Pinpoint the cell where the given text exists, returning its (X, Y) midpoint coordinate. 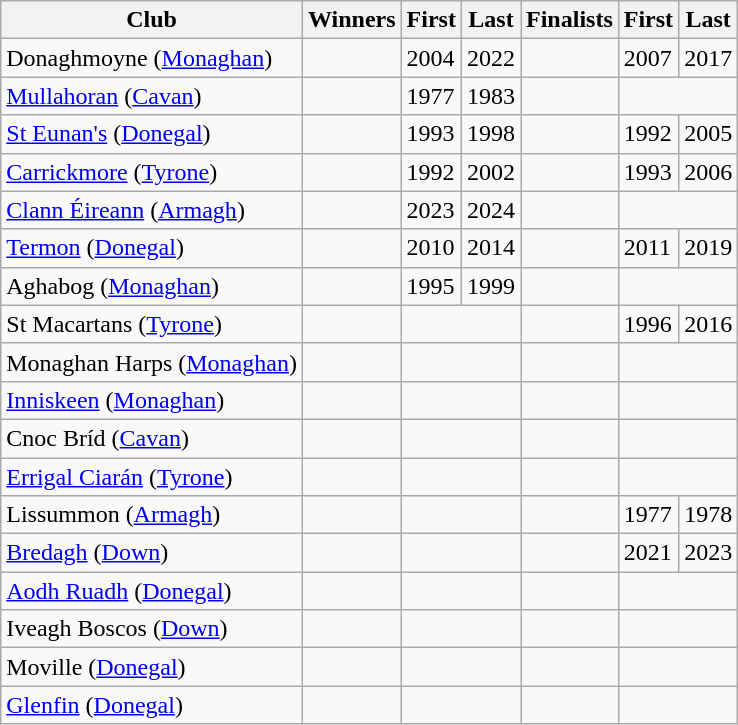
2004 (431, 58)
2007 (648, 58)
Clann Éireann (Armagh) (152, 210)
1995 (431, 286)
Iveagh Boscos (Down) (152, 629)
2005 (708, 134)
2010 (431, 248)
Carrickmore (Tyrone) (152, 172)
Club (152, 20)
Aghabog (Monaghan) (152, 286)
1978 (708, 515)
Moville (Donegal) (152, 667)
1983 (490, 96)
Finalists (569, 20)
Lissummon (Armagh) (152, 515)
2019 (708, 248)
2021 (648, 553)
2016 (708, 324)
Inniskeen (Monaghan) (152, 400)
Mullahoran (Cavan) (152, 96)
1996 (648, 324)
Aodh Ruadh (Donegal) (152, 591)
2022 (490, 58)
2017 (708, 58)
2006 (708, 172)
2002 (490, 172)
Termon (Donegal) (152, 248)
St Macartans (Tyrone) (152, 324)
2014 (490, 248)
2011 (648, 248)
1999 (490, 286)
1998 (490, 134)
Donaghmoyne (Monaghan) (152, 58)
Cnoc Bríd (Cavan) (152, 438)
Winners (352, 20)
Glenfin (Donegal) (152, 705)
2024 (490, 210)
Bredagh (Down) (152, 553)
St Eunan's (Donegal) (152, 134)
Monaghan Harps (Monaghan) (152, 362)
Errigal Ciarán (Tyrone) (152, 477)
